Search for the cell housing the specified text and yield its (x, y) center coordinate. 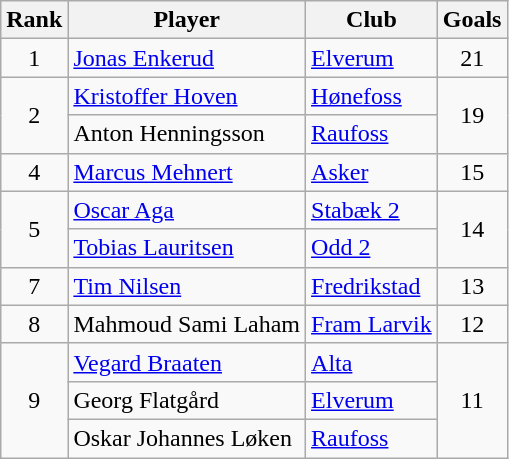
1 (34, 58)
12 (472, 324)
Anton Henningsson (187, 134)
Alta (372, 362)
Hønefoss (372, 96)
14 (472, 229)
9 (34, 400)
11 (472, 400)
Player (187, 20)
Marcus Mehnert (187, 172)
13 (472, 286)
2 (34, 115)
Mahmoud Sami Laham (187, 324)
Vegard Braaten (187, 362)
Stabæk 2 (372, 210)
Jonas Enkerud (187, 58)
Georg Flatgård (187, 400)
Rank (34, 20)
Asker (372, 172)
21 (472, 58)
4 (34, 172)
5 (34, 229)
Goals (472, 20)
Oscar Aga (187, 210)
Fredrikstad (372, 286)
Tim Nilsen (187, 286)
15 (472, 172)
Kristoffer Hoven (187, 96)
Oskar Johannes Løken (187, 438)
7 (34, 286)
Fram Larvik (372, 324)
8 (34, 324)
Odd 2 (372, 248)
19 (472, 115)
Club (372, 20)
Tobias Lauritsen (187, 248)
